Search for the cell housing the specified text and yield its (x, y) center coordinate. 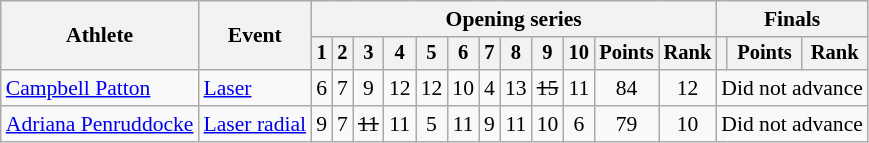
3 (368, 54)
Laser (254, 88)
Laser radial (254, 124)
84 (626, 88)
Campbell Patton (100, 88)
79 (626, 124)
8 (516, 54)
1 (322, 54)
Athlete (100, 36)
Adriana Penruddocke (100, 124)
Finals (792, 19)
15 (548, 88)
Event (254, 36)
Opening series (514, 19)
2 (342, 54)
13 (516, 88)
